Scan for the cell matching the given text and deliver its [x, y] coordinate at center. 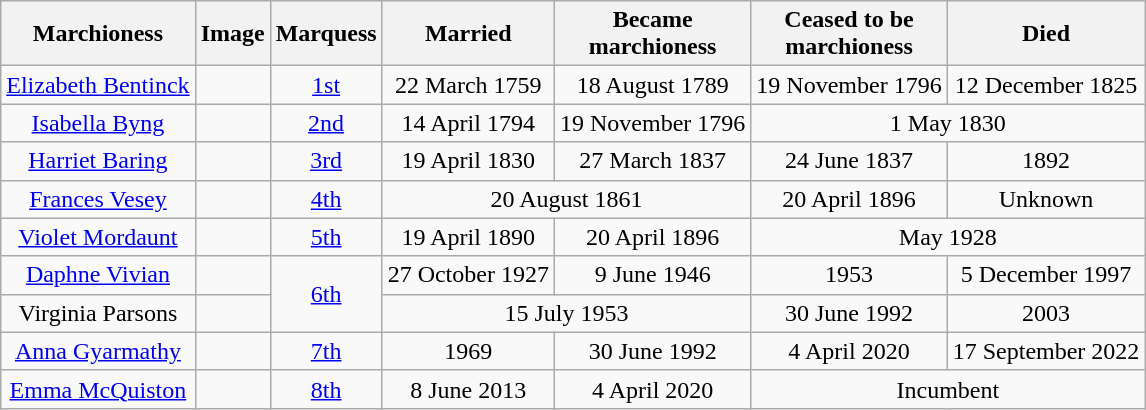
22 March 1759 [468, 85]
14 April 1794 [468, 123]
Incumbent [948, 389]
1953 [849, 275]
Emma McQuiston [98, 389]
27 March 1837 [652, 161]
Daphne Vivian [98, 275]
3rd [326, 161]
8 June 2013 [468, 389]
Image [232, 34]
15 July 1953 [566, 313]
2003 [1046, 313]
4th [326, 199]
1st [326, 85]
Harriet Baring [98, 161]
5th [326, 237]
Elizabeth Bentinck [98, 85]
20 August 1861 [566, 199]
5 December 1997 [1046, 275]
Violet Mordaunt [98, 237]
May 1928 [948, 237]
24 June 1837 [849, 161]
6th [326, 294]
Ceased to bemarchioness [849, 34]
Died [1046, 34]
8th [326, 389]
Virginia Parsons [98, 313]
7th [326, 351]
19 April 1890 [468, 237]
9 June 1946 [652, 275]
Anna Gyarmathy [98, 351]
1 May 1830 [948, 123]
12 December 1825 [1046, 85]
Frances Vesey [98, 199]
27 October 1927 [468, 275]
17 September 2022 [1046, 351]
Isabella Byng [98, 123]
2nd [326, 123]
1969 [468, 351]
Married [468, 34]
Marquess [326, 34]
1892 [1046, 161]
Marchioness [98, 34]
18 August 1789 [652, 85]
Becamemarchioness [652, 34]
Unknown [1046, 199]
19 April 1830 [468, 161]
